Find where the given text appears and provide that cell's center as [X, Y] coordinate. 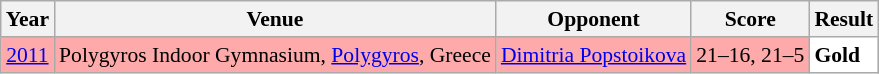
Gold [844, 55]
Result [844, 19]
Dimitria Popstoikova [594, 55]
2011 [28, 55]
Venue [275, 19]
Polygyros Indoor Gymnasium, Polygyros, Greece [275, 55]
Year [28, 19]
Opponent [594, 19]
Score [750, 19]
21–16, 21–5 [750, 55]
